Detect which cell encompasses the target text, then output its (X, Y) center coordinate. 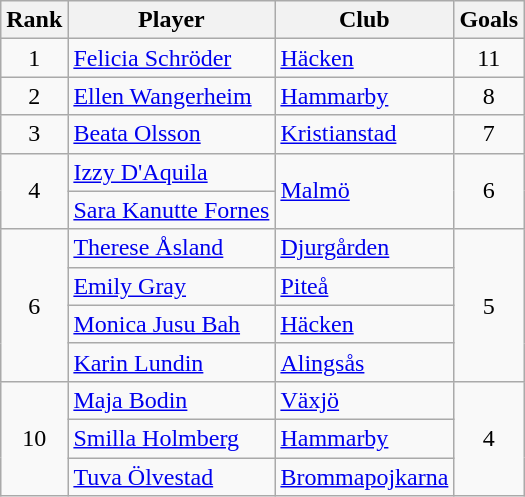
7 (489, 134)
Emily Gray (172, 286)
Växjö (364, 400)
Beata Olsson (172, 134)
2 (34, 96)
Izzy D'Aquila (172, 172)
Maja Bodin (172, 400)
Monica Jusu Bah (172, 324)
Rank (34, 20)
Kristianstad (364, 134)
Smilla Holmberg (172, 438)
5 (489, 305)
Ellen Wangerheim (172, 96)
Alingsås (364, 362)
Felicia Schröder (172, 58)
Player (172, 20)
Goals (489, 20)
Club (364, 20)
Djurgården (364, 248)
3 (34, 134)
Brommapojkarna (364, 477)
8 (489, 96)
Piteå (364, 286)
Tuva Ölvestad (172, 477)
11 (489, 58)
10 (34, 438)
1 (34, 58)
Malmö (364, 191)
Karin Lundin (172, 362)
Sara Kanutte Fornes (172, 210)
Therese Åsland (172, 248)
